Pinpoint the cell where the given text exists, returning its [X, Y] midpoint coordinate. 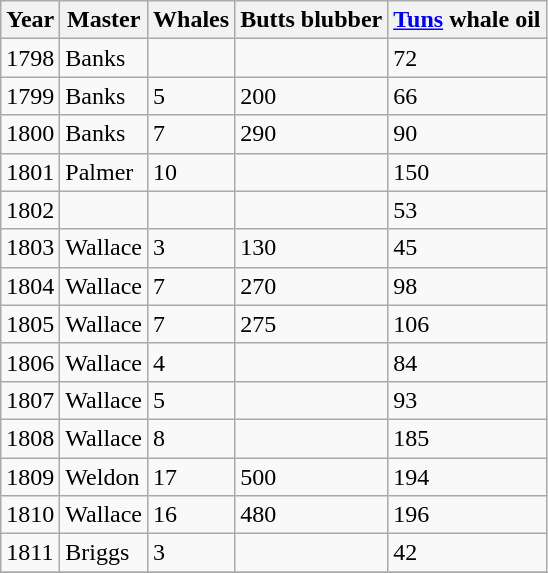
1805 [30, 324]
16 [192, 515]
1798 [30, 58]
1799 [30, 96]
1809 [30, 477]
Master [104, 20]
84 [467, 362]
93 [467, 400]
8 [192, 438]
17 [192, 477]
1807 [30, 400]
98 [467, 286]
290 [312, 134]
Weldon [104, 477]
4 [192, 362]
Tuns whale oil [467, 20]
45 [467, 248]
1811 [30, 553]
1808 [30, 438]
42 [467, 553]
1800 [30, 134]
10 [192, 172]
66 [467, 96]
194 [467, 477]
275 [312, 324]
270 [312, 286]
Butts blubber [312, 20]
1806 [30, 362]
1804 [30, 286]
1801 [30, 172]
1802 [30, 210]
150 [467, 172]
1810 [30, 515]
185 [467, 438]
500 [312, 477]
480 [312, 515]
53 [467, 210]
1803 [30, 248]
Whales [192, 20]
196 [467, 515]
Palmer [104, 172]
200 [312, 96]
106 [467, 324]
130 [312, 248]
Briggs [104, 553]
Year [30, 20]
72 [467, 58]
90 [467, 134]
